From the cell containing the given text, extract its center point as [x, y] coordinate. 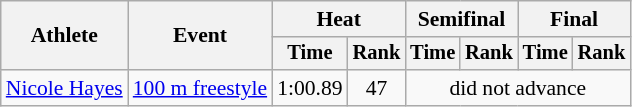
did not advance [518, 88]
100 m freestyle [200, 88]
Semifinal [461, 19]
1:00.89 [310, 88]
47 [377, 88]
Athlete [64, 36]
Heat [338, 19]
Final [574, 19]
Nicole Hayes [64, 88]
Event [200, 36]
